Identify which cell holds the provided text, then report its (X, Y) central coordinate. 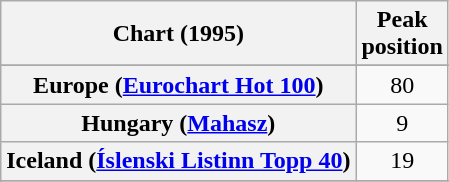
Peakposition (402, 34)
Europe (Eurochart Hot 100) (178, 85)
Iceland (Íslenski Listinn Topp 40) (178, 161)
9 (402, 123)
19 (402, 161)
80 (402, 85)
Hungary (Mahasz) (178, 123)
Chart (1995) (178, 34)
